Capture the cell that displays the provided text and extract its (X, Y) central coordinate. 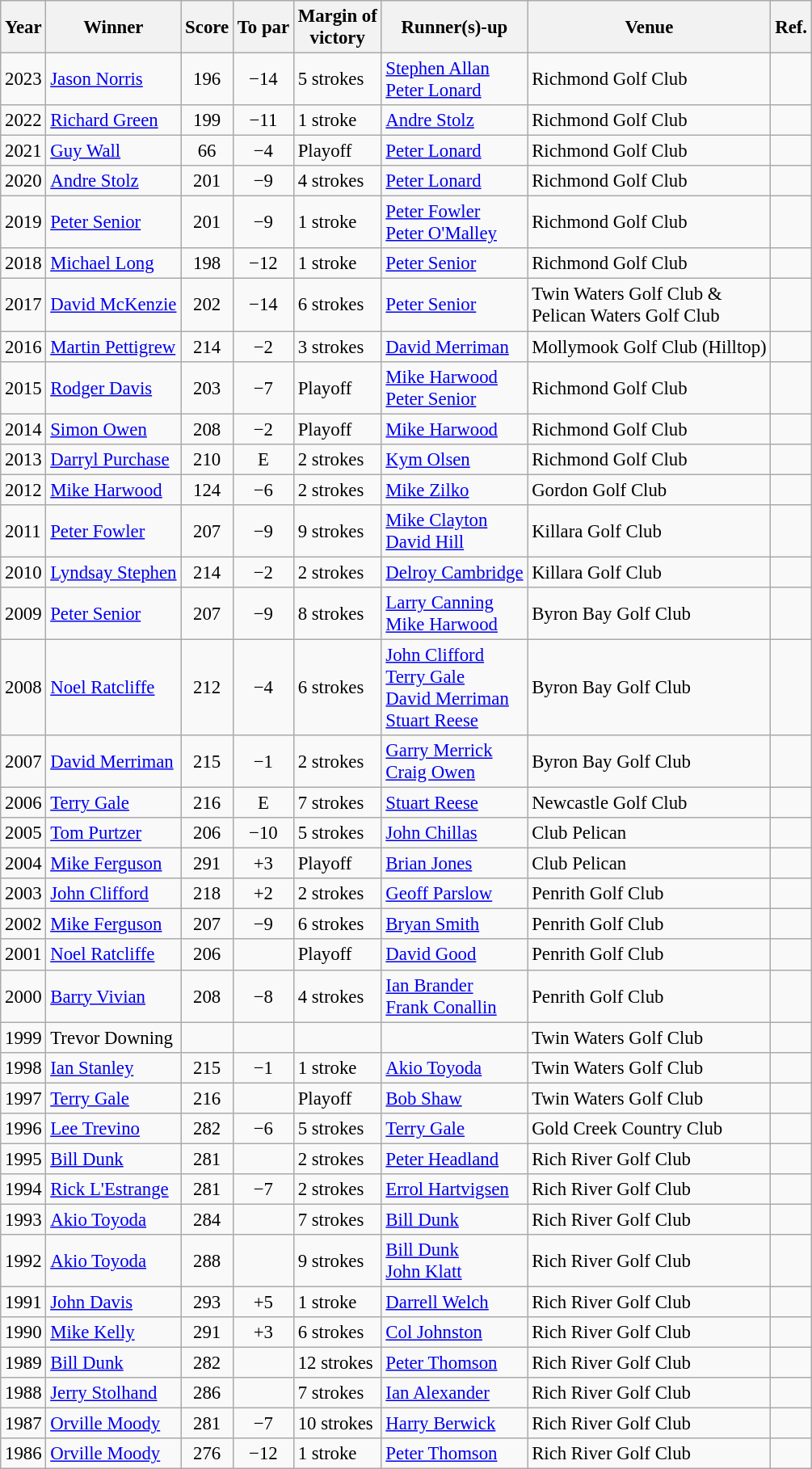
1999 (23, 1038)
1993 (23, 1219)
Stephen Allan Peter Lonard (454, 79)
Bryan Smith (454, 924)
198 (207, 264)
1991 (23, 1303)
+5 (263, 1303)
David Good (454, 955)
2007 (23, 761)
1992 (23, 1261)
Geoff Parslow (454, 894)
1987 (23, 1424)
1990 (23, 1332)
284 (207, 1219)
2010 (23, 572)
Mike Zilko (454, 490)
Year (23, 27)
Jerry Stolhand (113, 1393)
2000 (23, 995)
2013 (23, 459)
2018 (23, 264)
1988 (23, 1393)
288 (207, 1261)
202 (207, 305)
Kym Olsen (454, 459)
212 (207, 687)
Garry Merrick Craig Owen (454, 761)
Simon Owen (113, 429)
Bill Dunk John Klatt (454, 1261)
John Clifford Terry Gale David Merriman Stuart Reese (454, 687)
1997 (23, 1098)
12 strokes (338, 1363)
2009 (23, 614)
1986 (23, 1454)
Barry Vivian (113, 995)
Trevor Downing (113, 1038)
196 (207, 79)
Mike Clayton David Hill (454, 532)
2008 (23, 687)
2016 (23, 347)
Harry Berwick (454, 1424)
Venue (650, 27)
Peter Fowler (113, 532)
John Davis (113, 1303)
2006 (23, 803)
1998 (23, 1067)
1996 (23, 1129)
Lyndsay Stephen (113, 572)
2019 (23, 223)
Newcastle Golf Club (650, 803)
3 strokes (338, 347)
8 strokes (338, 614)
2005 (23, 833)
2014 (23, 429)
Gold Creek Country Club (650, 1129)
Delroy Cambridge (454, 572)
1989 (23, 1363)
1994 (23, 1189)
Gordon Golf Club (650, 490)
2004 (23, 864)
Darryl Purchase (113, 459)
2017 (23, 305)
Lee Trevino (113, 1129)
To par (263, 27)
Stuart Reese (454, 803)
2020 (23, 181)
Ian Stanley (113, 1067)
124 (207, 490)
2012 (23, 490)
203 (207, 388)
2001 (23, 955)
2023 (23, 79)
10 strokes (338, 1424)
276 (207, 1454)
Martin Pettigrew (113, 347)
Michael Long (113, 264)
John Clifford (113, 894)
Ian Brander Frank Conallin (454, 995)
2015 (23, 388)
Guy Wall (113, 151)
Rodger Davis (113, 388)
−11 (263, 120)
Peter Fowler Peter O'Malley (454, 223)
+2 (263, 894)
Margin ofvictory (338, 27)
Twin Waters Golf Club &Pelican Waters Golf Club (650, 305)
−8 (263, 995)
Col Johnston (454, 1332)
Runner(s)-up (454, 27)
210 (207, 459)
Mike Harwood Peter Senior (454, 388)
Rick L'Estrange (113, 1189)
David McKenzie (113, 305)
Darrell Welch (454, 1303)
2011 (23, 532)
Tom Purtzer (113, 833)
−10 (263, 833)
Larry Canning Mike Harwood (454, 614)
2021 (23, 151)
Mollymook Golf Club (Hilltop) (650, 347)
Peter Headland (454, 1159)
Score (207, 27)
Ref. (791, 27)
Brian Jones (454, 864)
Mike Kelly (113, 1332)
John Chillas (454, 833)
66 (207, 151)
Errol Hartvigsen (454, 1189)
286 (207, 1393)
293 (207, 1303)
2022 (23, 120)
2002 (23, 924)
Bob Shaw (454, 1098)
1995 (23, 1159)
Ian Alexander (454, 1393)
Richard Green (113, 120)
Winner (113, 27)
218 (207, 894)
Jason Norris (113, 79)
199 (207, 120)
2003 (23, 894)
